Find where the given text appears and provide that cell's center as [x, y] coordinate. 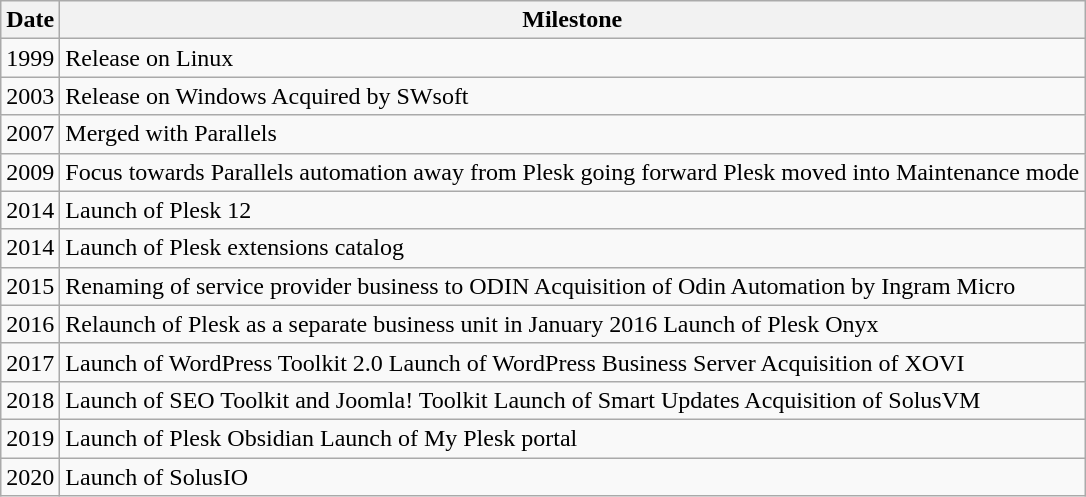
Launch of SEO Toolkit and Joomla! Toolkit Launch of Smart Updates Acquisition of SolusVM [572, 400]
Relaunch of Plesk as a separate business unit in January 2016 Launch of Plesk Onyx [572, 324]
2015 [30, 286]
Release on Windows Acquired by SWsoft [572, 96]
Launch of SolusIO [572, 477]
2017 [30, 362]
2016 [30, 324]
1999 [30, 58]
2020 [30, 477]
Date [30, 20]
2019 [30, 438]
Renaming of service provider business to ODIN Acquisition of Odin Automation by Ingram Micro [572, 286]
2018 [30, 400]
Milestone [572, 20]
Launch of Plesk 12 [572, 210]
Merged with Parallels [572, 134]
Launch of Plesk Obsidian Launch of My Plesk portal [572, 438]
Release on Linux [572, 58]
2009 [30, 172]
2003 [30, 96]
Launch of Plesk extensions catalog [572, 248]
Focus towards Parallels automation away from Plesk going forward Plesk moved into Maintenance mode [572, 172]
Launch of WordPress Toolkit 2.0 Launch of WordPress Business Server Acquisition of XOVI [572, 362]
2007 [30, 134]
